Extract the [x, y] coordinate from the center of the cell holding the provided text.  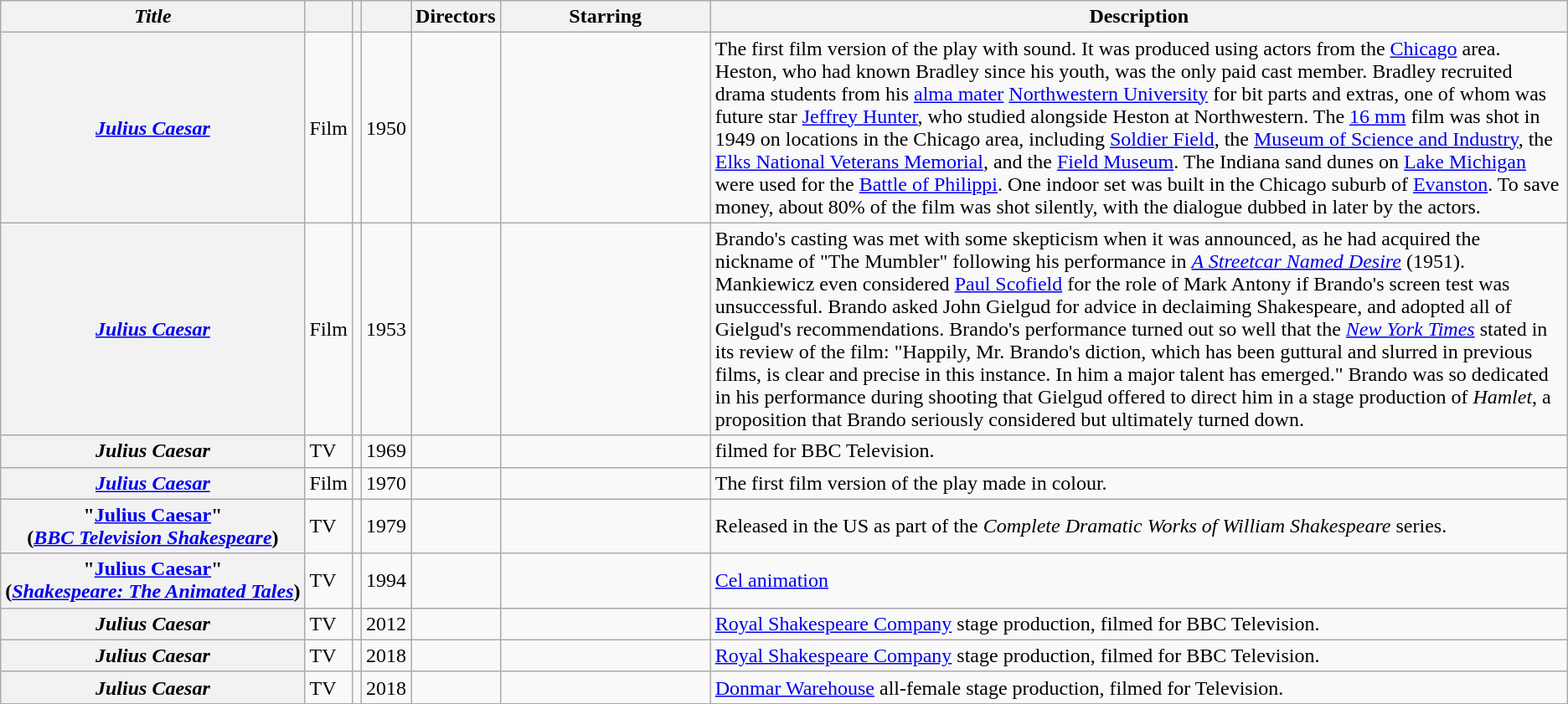
2012 [387, 624]
The first film version of the play made in colour. [1139, 483]
Starring [605, 17]
filmed for BBC Television. [1139, 451]
Title [152, 17]
Directors [456, 17]
"Julius Caesar"(BBC Television Shakespeare) [152, 526]
1950 [387, 127]
1979 [387, 526]
Released in the US as part of the Complete Dramatic Works of William Shakespeare series. [1139, 526]
1969 [387, 451]
1970 [387, 483]
1994 [387, 581]
Cel animation [1139, 581]
"Julius Caesar"(Shakespeare: The Animated Tales) [152, 581]
1953 [387, 329]
Description [1139, 17]
Donmar Warehouse all-female stage production, filmed for Television. [1139, 687]
